Capture the cell that displays the provided text and extract its [X, Y] central coordinate. 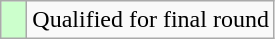
Qualified for final round [151, 20]
